From the cell containing the given text, extract its center point as [x, y] coordinate. 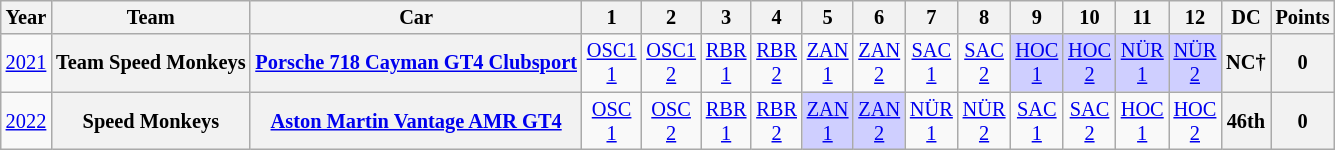
6 [879, 17]
5 [828, 17]
2022 [26, 121]
Car [416, 17]
Speed Monkeys [150, 121]
1 [612, 17]
3 [726, 17]
11 [1142, 17]
10 [1090, 17]
2021 [26, 63]
Team Speed Monkeys [150, 63]
OSC1 [612, 121]
OSC11 [612, 63]
Porsche 718 Cayman GT4 Clubsport [416, 63]
NC† [1246, 63]
7 [932, 17]
OSC12 [671, 63]
DC [1246, 17]
Year [26, 17]
12 [1196, 17]
Points [1303, 17]
9 [1036, 17]
46th [1246, 121]
2 [671, 17]
Team [150, 17]
OSC2 [671, 121]
4 [776, 17]
Aston Martin Vantage AMR GT4 [416, 121]
8 [984, 17]
